Extract the [x, y] coordinate from the center of the cell holding the provided text.  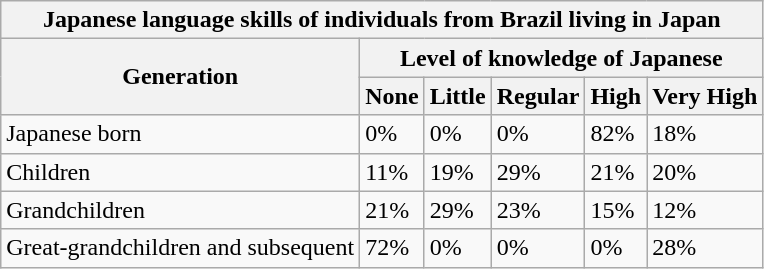
Regular [538, 96]
High [616, 96]
Great-grandchildren and subsequent [180, 248]
12% [705, 210]
19% [458, 172]
82% [616, 134]
72% [392, 248]
Little [458, 96]
15% [616, 210]
28% [705, 248]
18% [705, 134]
Generation [180, 77]
Very High [705, 96]
Level of knowledge of Japanese [562, 58]
20% [705, 172]
None [392, 96]
23% [538, 210]
Japanese born [180, 134]
11% [392, 172]
Children [180, 172]
Grandchildren [180, 210]
Japanese language skills of individuals from Brazil living in Japan [382, 20]
